Extract the (X, Y) coordinate from the center of the cell holding the provided text.  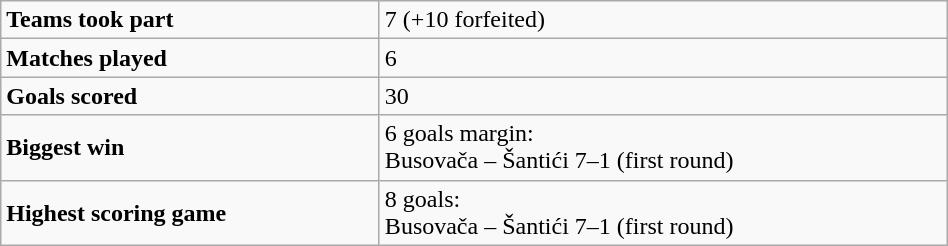
6 goals margin:Busovača – Šantići 7–1 (first round) (663, 148)
7 (+10 forfeited) (663, 20)
Biggest win (190, 148)
30 (663, 96)
Teams took part (190, 20)
8 goals:Busovača – Šantići 7–1 (first round) (663, 212)
6 (663, 58)
Highest scoring game (190, 212)
Matches played (190, 58)
Goals scored (190, 96)
